Search for the cell housing the specified text and yield its [x, y] center coordinate. 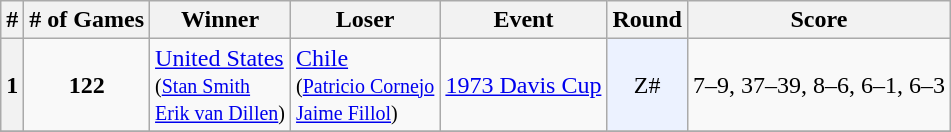
Event [524, 20]
Chile(Patricio CornejoJaime Fillol) [366, 85]
1 [12, 85]
7–9, 37–39, 8–6, 6–1, 6–3 [818, 85]
Z# [647, 85]
United States(Stan SmithErik van Dillen) [220, 85]
1973 Davis Cup [524, 85]
Round [647, 20]
Score [818, 20]
# of Games [87, 20]
Winner [220, 20]
Loser [366, 20]
122 [87, 85]
# [12, 20]
